Locate the cell with the specified text and output its (X, Y) center coordinate. 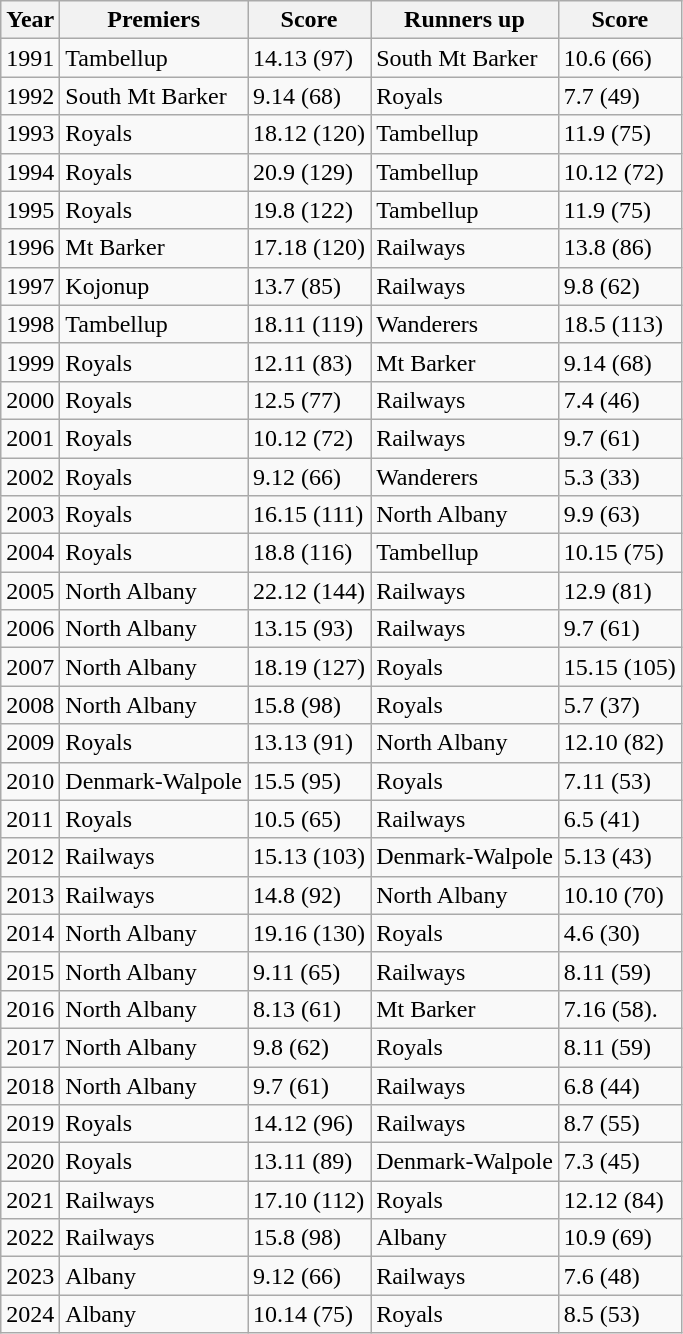
1998 (30, 324)
12.5 (77) (310, 400)
2005 (30, 591)
2020 (30, 1162)
2004 (30, 553)
7.11 (53) (620, 781)
5.3 (33) (620, 477)
2011 (30, 819)
13.11 (89) (310, 1162)
2006 (30, 629)
Kojonup (154, 286)
2018 (30, 1085)
1991 (30, 58)
2021 (30, 1200)
7.6 (48) (620, 1276)
1992 (30, 96)
7.7 (49) (620, 96)
12.12 (84) (620, 1200)
2017 (30, 1047)
18.11 (119) (310, 324)
10.14 (75) (310, 1314)
10.15 (75) (620, 553)
9.11 (65) (310, 971)
2022 (30, 1238)
2010 (30, 781)
18.8 (116) (310, 553)
10.10 (70) (620, 895)
2009 (30, 743)
10.9 (69) (620, 1238)
12.9 (81) (620, 591)
2015 (30, 971)
2002 (30, 477)
20.9 (129) (310, 172)
1995 (30, 210)
18.19 (127) (310, 667)
15.5 (95) (310, 781)
2014 (30, 933)
8.13 (61) (310, 1009)
16.15 (111) (310, 515)
5.13 (43) (620, 857)
17.10 (112) (310, 1200)
10.6 (66) (620, 58)
14.13 (97) (310, 58)
7.16 (58). (620, 1009)
7.3 (45) (620, 1162)
8.5 (53) (620, 1314)
12.10 (82) (620, 743)
12.11 (83) (310, 362)
2013 (30, 895)
13.15 (93) (310, 629)
1996 (30, 248)
2008 (30, 705)
13.7 (85) (310, 286)
6.8 (44) (620, 1085)
9.9 (63) (620, 515)
14.8 (92) (310, 895)
1997 (30, 286)
Year (30, 20)
2023 (30, 1276)
15.15 (105) (620, 667)
8.7 (55) (620, 1124)
2019 (30, 1124)
14.12 (96) (310, 1124)
2016 (30, 1009)
10.5 (65) (310, 819)
19.8 (122) (310, 210)
7.4 (46) (620, 400)
15.13 (103) (310, 857)
17.18 (120) (310, 248)
2003 (30, 515)
5.7 (37) (620, 705)
2024 (30, 1314)
2012 (30, 857)
19.16 (130) (310, 933)
22.12 (144) (310, 591)
4.6 (30) (620, 933)
Premiers (154, 20)
13.13 (91) (310, 743)
Runners up (465, 20)
1993 (30, 134)
2000 (30, 400)
2001 (30, 438)
1994 (30, 172)
2007 (30, 667)
13.8 (86) (620, 248)
18.5 (113) (620, 324)
6.5 (41) (620, 819)
18.12 (120) (310, 134)
1999 (30, 362)
